Detect which cell encompasses the target text, then output its [X, Y] center coordinate. 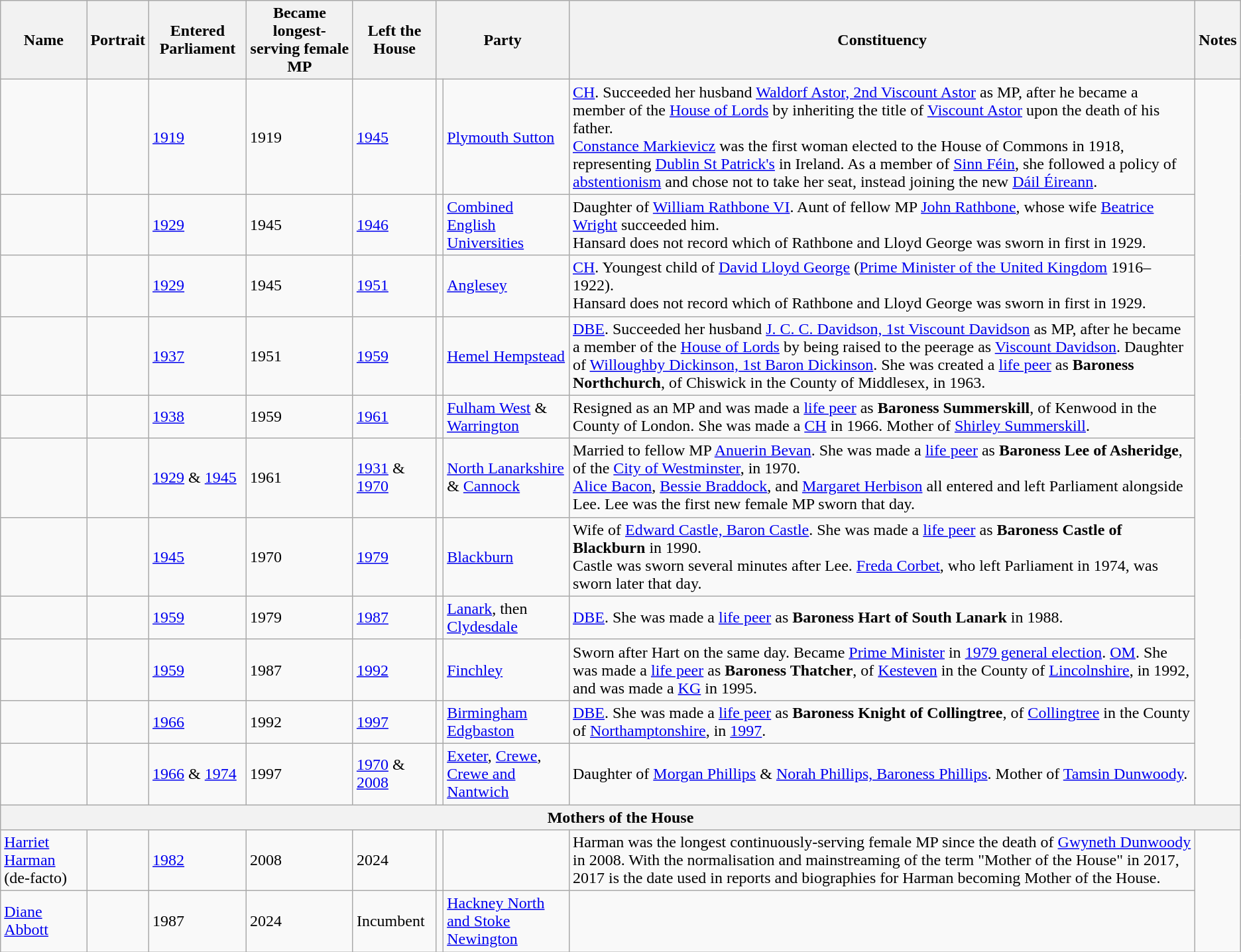
Lanark, then Clydesdale [506, 618]
North Lanarkshire & Cannock [506, 477]
Finchley [506, 670]
Hackney North and Stoke Newington [506, 922]
Fulham West & Warrington [506, 416]
1931 & 1970 [394, 477]
Mothers of the House [620, 817]
Constituency [882, 40]
Notes [1218, 40]
1982 [198, 861]
Hemel Hempstead [506, 355]
Diane Abbott [44, 922]
Plymouth Sutton [506, 137]
1966 & 1974 [198, 774]
1970 & 2008 [394, 774]
1970 [300, 557]
2008 [300, 861]
Entered Parliament [198, 40]
Exeter, Crewe, Crewe and Nantwich [506, 774]
Blackburn [506, 557]
1966 [198, 721]
Anglesey [506, 286]
Party [502, 40]
1937 [198, 355]
Became longest-serving female MP [300, 40]
Portrait [118, 40]
1929 & 1945 [198, 477]
Left the House [394, 40]
Incumbent [394, 922]
Combined English Universities [506, 225]
1938 [198, 416]
Name [44, 40]
DBE. She was made a life peer as Baroness Hart of South Lanark in 1988. [882, 618]
Harriet Harman (de-facto) [44, 861]
Birmingham Edgbaston [506, 721]
Daughter of Morgan Phillips & Norah Phillips, Baroness Phillips. Mother of Tamsin Dunwoody. [882, 774]
DBE. She was made a life peer as Baroness Knight of Collingtree, of Collingtree in the County of Northamptonshire, in 1997. [882, 721]
1946 [394, 225]
